From the cell containing the given text, extract its center point as (x, y) coordinate. 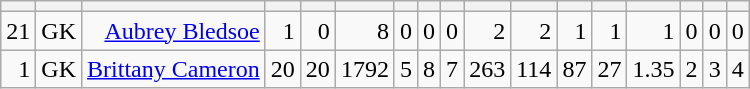
114 (534, 69)
27 (610, 69)
Brittany Cameron (174, 69)
4 (738, 69)
1.35 (654, 69)
3 (714, 69)
87 (574, 69)
Aubrey Bledsoe (174, 31)
7 (452, 69)
5 (406, 69)
21 (18, 31)
1792 (364, 69)
263 (488, 69)
